Detect which cell encompasses the target text, then output its (X, Y) center coordinate. 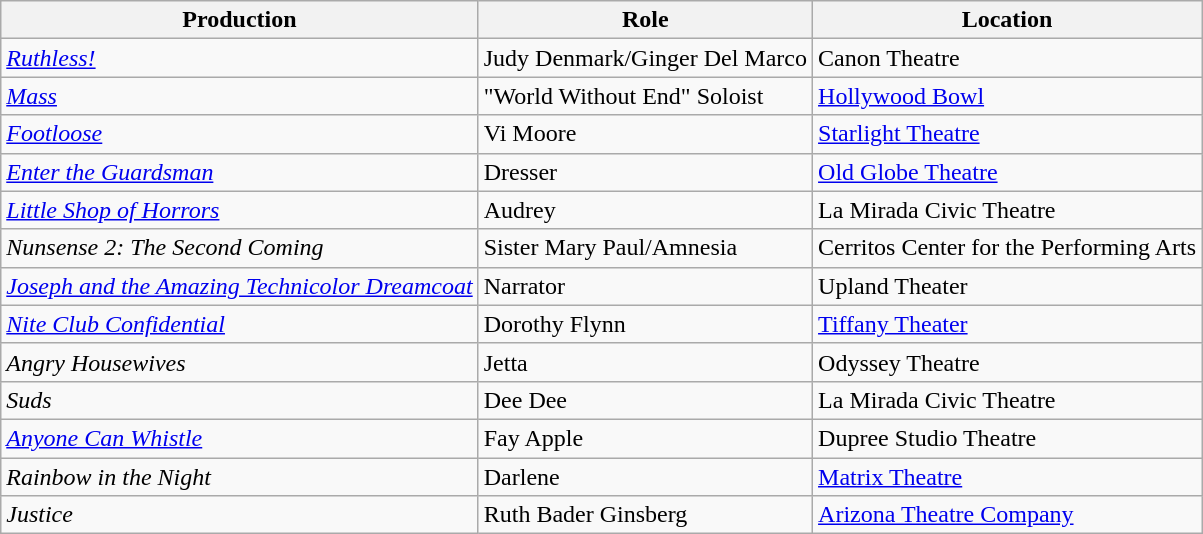
Audrey (645, 210)
Tiffany Theater (1008, 324)
Dresser (645, 172)
Ruth Bader Ginsberg (645, 515)
Little Shop of Horrors (240, 210)
Upland Theater (1008, 286)
Nunsense 2: The Second Coming (240, 248)
Role (645, 20)
Matrix Theatre (1008, 477)
Odyssey Theatre (1008, 362)
Production (240, 20)
Enter the Guardsman (240, 172)
Rainbow in the Night (240, 477)
Starlight Theatre (1008, 134)
Jetta (645, 362)
Canon Theatre (1008, 58)
Suds (240, 400)
Darlene (645, 477)
Anyone Can Whistle (240, 438)
Nite Club Confidential (240, 324)
Ruthless! (240, 58)
Arizona Theatre Company (1008, 515)
Angry Housewives (240, 362)
Location (1008, 20)
Footloose (240, 134)
Fay Apple (645, 438)
Judy Denmark/Ginger Del Marco (645, 58)
Dee Dee (645, 400)
Narrator (645, 286)
Dupree Studio Theatre (1008, 438)
Vi Moore (645, 134)
Sister Mary Paul/Amnesia (645, 248)
Joseph and the Amazing Technicolor Dreamcoat (240, 286)
Old Globe Theatre (1008, 172)
Cerritos Center for the Performing Arts (1008, 248)
Hollywood Bowl (1008, 96)
"World Without End" Soloist (645, 96)
Justice (240, 515)
Mass (240, 96)
Dorothy Flynn (645, 324)
